Capture the cell that displays the provided text and extract its [X, Y] central coordinate. 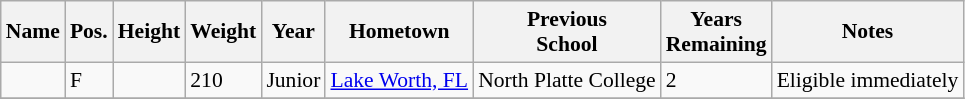
YearsRemaining [716, 32]
210 [223, 80]
North Platte College [567, 80]
Pos. [89, 32]
Height [149, 32]
Junior [293, 80]
Eligible immediately [868, 80]
Hometown [399, 32]
PreviousSchool [567, 32]
Year [293, 32]
Lake Worth, FL [399, 80]
Name [33, 32]
Notes [868, 32]
Weight [223, 32]
2 [716, 80]
F [89, 80]
